Scan for the cell matching the given text and deliver its (X, Y) coordinate at center. 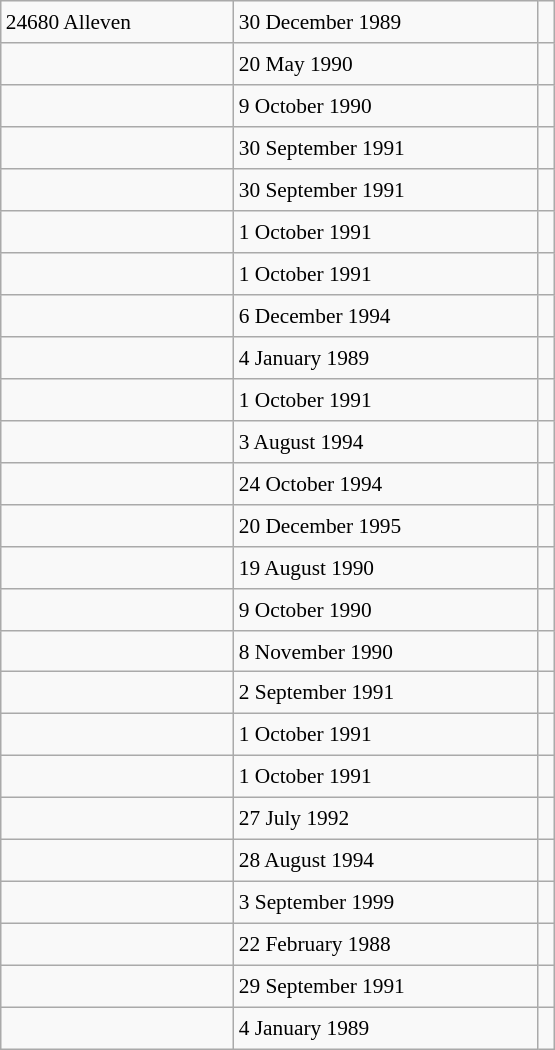
3 August 1994 (386, 441)
3 September 1999 (386, 903)
22 February 1988 (386, 945)
27 July 1992 (386, 819)
19 August 1990 (386, 567)
30 December 1989 (386, 22)
29 September 1991 (386, 986)
24680 Alleven (118, 22)
2 September 1991 (386, 693)
6 December 1994 (386, 316)
8 November 1990 (386, 651)
20 December 1995 (386, 525)
20 May 1990 (386, 64)
28 August 1994 (386, 861)
24 October 1994 (386, 483)
